Pinpoint the cell where the given text exists, returning its (X, Y) midpoint coordinate. 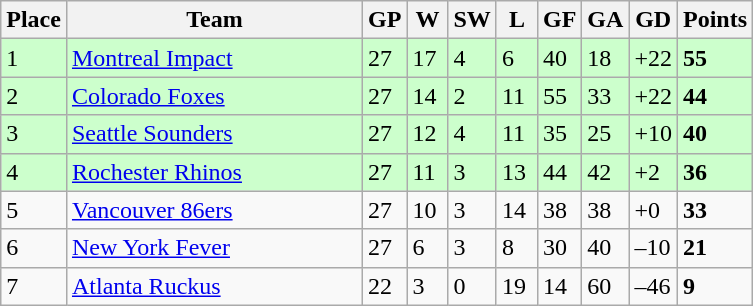
GD (654, 20)
42 (606, 172)
Seattle Sounders (214, 134)
30 (559, 248)
17 (428, 58)
25 (606, 134)
GP (385, 20)
+10 (654, 134)
+0 (654, 210)
Vancouver 86ers (214, 210)
Atlanta Ruckus (214, 286)
9 (716, 286)
–10 (654, 248)
19 (516, 286)
10 (428, 210)
36 (716, 172)
Colorado Foxes (214, 96)
0 (472, 286)
5 (34, 210)
GA (606, 20)
13 (516, 172)
60 (606, 286)
GF (559, 20)
Montreal Impact (214, 58)
18 (606, 58)
22 (385, 286)
1 (34, 58)
7 (34, 286)
Rochester Rhinos (214, 172)
35 (559, 134)
–46 (654, 286)
Points (716, 20)
Place (34, 20)
12 (428, 134)
21 (716, 248)
Team (214, 20)
SW (472, 20)
+2 (654, 172)
W (428, 20)
8 (516, 248)
New York Fever (214, 248)
L (516, 20)
